Find where the given text appears and provide that cell's center as [X, Y] coordinate. 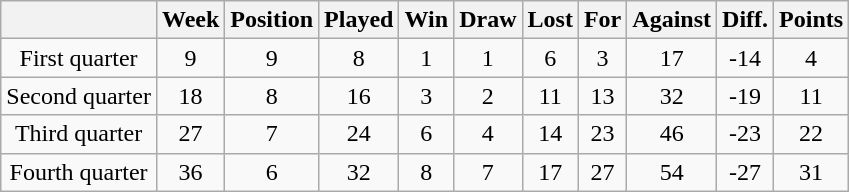
18 [190, 96]
Win [426, 20]
Points [812, 20]
Draw [488, 20]
13 [602, 96]
-27 [746, 172]
Week [190, 20]
46 [672, 134]
Fourth quarter [79, 172]
-23 [746, 134]
Lost [550, 20]
31 [812, 172]
Against [672, 20]
-19 [746, 96]
-14 [746, 58]
16 [359, 96]
Diff. [746, 20]
54 [672, 172]
For [602, 20]
22 [812, 134]
Second quarter [79, 96]
Position [272, 20]
24 [359, 134]
23 [602, 134]
36 [190, 172]
Third quarter [79, 134]
First quarter [79, 58]
2 [488, 96]
14 [550, 134]
Played [359, 20]
